Locate the cell with the specified text and output its [x, y] center coordinate. 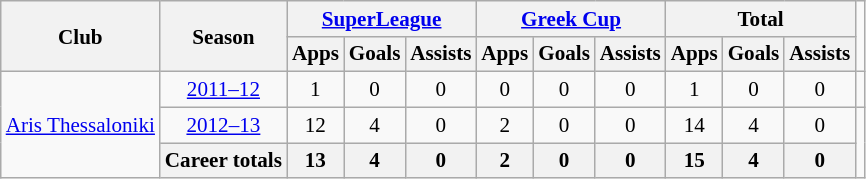
12 [316, 124]
14 [694, 124]
Season [224, 36]
Greek Cup [570, 18]
2012–13 [224, 124]
2011–12 [224, 90]
Career totals [224, 160]
15 [694, 160]
Club [80, 36]
SuperLeague [382, 18]
Total [760, 18]
13 [316, 160]
Aris Thessaloniki [80, 125]
